Extract the (x, y) coordinate from the center of the cell holding the provided text.  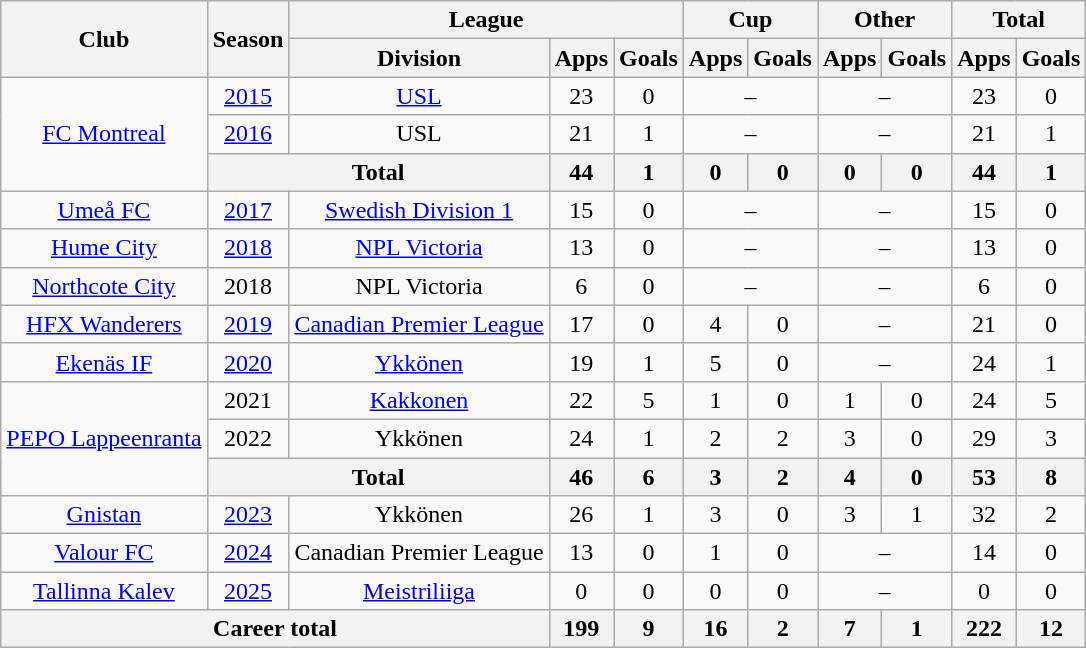
Ekenäs IF (104, 362)
19 (581, 362)
Season (248, 39)
Swedish Division 1 (419, 210)
12 (1051, 629)
2023 (248, 515)
Northcote City (104, 286)
16 (715, 629)
14 (984, 553)
FC Montreal (104, 134)
2016 (248, 134)
199 (581, 629)
Tallinna Kalev (104, 591)
Kakkonen (419, 400)
53 (984, 477)
2025 (248, 591)
2024 (248, 553)
Division (419, 58)
7 (850, 629)
2019 (248, 324)
2015 (248, 96)
46 (581, 477)
Gnistan (104, 515)
HFX Wanderers (104, 324)
Club (104, 39)
PEPO Lappeenranta (104, 438)
Career total (275, 629)
17 (581, 324)
Meistriliiga (419, 591)
8 (1051, 477)
Cup (750, 20)
2022 (248, 438)
32 (984, 515)
222 (984, 629)
22 (581, 400)
9 (649, 629)
2017 (248, 210)
Hume City (104, 248)
Umeå FC (104, 210)
2021 (248, 400)
Valour FC (104, 553)
Other (885, 20)
29 (984, 438)
2020 (248, 362)
26 (581, 515)
League (486, 20)
